Detect which cell encompasses the target text, then output its [x, y] center coordinate. 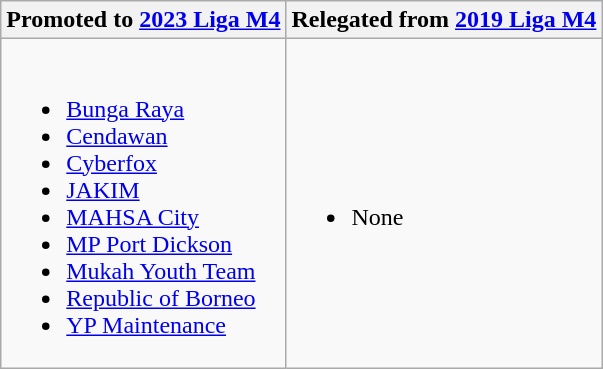
Promoted to 2023 Liga M4 [144, 20]
Relegated from 2019 Liga M4 [444, 20]
None [444, 204]
Bunga Raya Cendawan Cyberfox JAKIM MAHSA City MP Port Dickson Mukah Youth Team Republic of Borneo YP Maintenance [144, 204]
